Search for the cell housing the specified text and yield its (x, y) center coordinate. 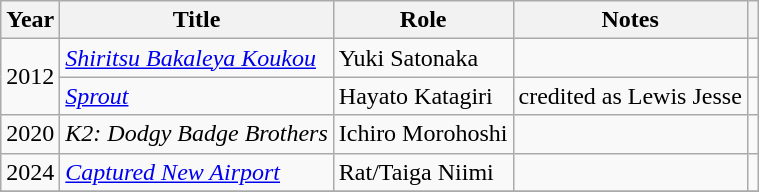
Notes (630, 20)
Rat/Taiga Niimi (423, 172)
2024 (30, 172)
Yuki Satonaka (423, 58)
Year (30, 20)
Shiritsu Bakaleya Koukou (196, 58)
Ichiro Morohoshi (423, 134)
Title (196, 20)
credited as Lewis Jesse (630, 96)
Captured New Airport (196, 172)
2012 (30, 77)
K2: Dodgy Badge Brothers (196, 134)
Hayato Katagiri (423, 96)
2020 (30, 134)
Role (423, 20)
Sprout (196, 96)
